Detect which cell encompasses the target text, then output its (x, y) center coordinate. 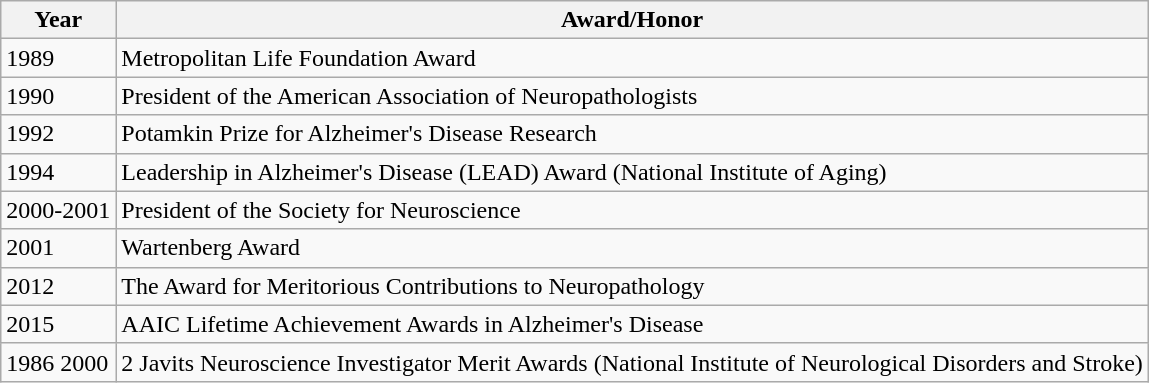
2001 (58, 248)
2012 (58, 286)
2 Javits Neuroscience Investigator Merit Awards (National Institute of Neurological Disorders and Stroke) (632, 362)
2015 (58, 324)
Award/Honor (632, 20)
President of the Society for Neuroscience (632, 210)
Year (58, 20)
Leadership in Alzheimer's Disease (LEAD) Award (National Institute of Aging) (632, 172)
President of the American Association of Neuropathologists (632, 96)
1989 (58, 58)
Potamkin Prize for Alzheimer's Disease Research (632, 134)
2000-2001 (58, 210)
AAIC Lifetime Achievement Awards in Alzheimer's Disease (632, 324)
Metropolitan Life Foundation Award (632, 58)
1994 (58, 172)
1986 2000 (58, 362)
1990 (58, 96)
The Award for Meritorious Contributions to Neuropathology (632, 286)
Wartenberg Award (632, 248)
1992 (58, 134)
